Capture the cell that displays the provided text and extract its (X, Y) central coordinate. 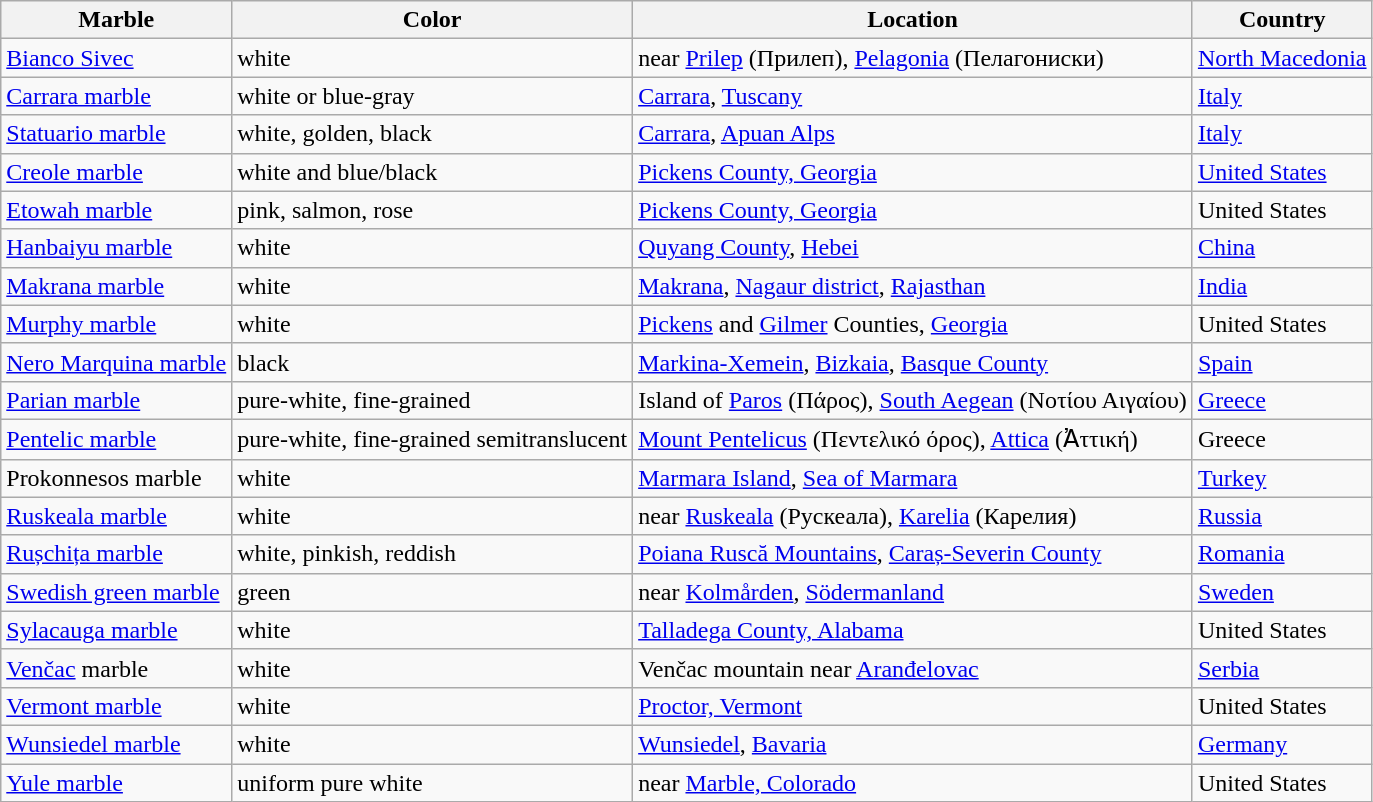
Russia (1282, 516)
Bianco Sivec (116, 58)
Color (432, 20)
Carrara, Tuscany (913, 96)
Proctor, Vermont (913, 706)
Island of Paros (Πάρος), South Aegean (Νοτίου Αιγαίου) (913, 400)
Turkey (1282, 478)
white and blue/black (432, 172)
white, pinkish, reddish (432, 554)
Etowah marble (116, 210)
Markina-Xemein, Bizkaia, Basque County (913, 362)
green (432, 592)
black (432, 362)
near Kolmården, Södermanland (913, 592)
pure-white, fine-grained (432, 400)
pure-white, fine-grained semitranslucent (432, 439)
Sylacauga marble (116, 630)
India (1282, 286)
Poiana Ruscă Mountains, Caraș-Severin County (913, 554)
Quyang County, Hebei (913, 248)
Makrana, Nagaur district, Rajasthan (913, 286)
white, golden, black (432, 134)
Murphy marble (116, 324)
Nero Marquina marble (116, 362)
white or blue-gray (432, 96)
Rușchița marble (116, 554)
Wunsiedel marble (116, 744)
Marble (116, 20)
Mount Pentelicus (Πεντελικό όρος), Attica (Ἀττική) (913, 439)
Vermont marble (116, 706)
Romania (1282, 554)
Prokonnesos marble (116, 478)
Talladega County, Alabama (913, 630)
Wunsiedel, Bavaria (913, 744)
Swedish green marble (116, 592)
Makrana marble (116, 286)
Yule marble (116, 783)
Hanbaiyu marble (116, 248)
North Macedonia (1282, 58)
near Prilep (Прилеп), Pelagonia (Пелагониски) (913, 58)
Pentelic marble (116, 439)
Pickens and Gilmer Counties, Georgia (913, 324)
pink, salmon, rose (432, 210)
Carrara marble (116, 96)
Creole marble (116, 172)
near Ruskeala (Рускеала), Karelia (Карелия) (913, 516)
Ruskeala marble (116, 516)
Country (1282, 20)
Venčac mountain near Aranđelovac (913, 668)
China (1282, 248)
Statuario marble (116, 134)
Serbia (1282, 668)
uniform pure white (432, 783)
Parian marble (116, 400)
Marmara Island, Sea of Marmara (913, 478)
Venčac marble (116, 668)
Sweden (1282, 592)
Location (913, 20)
Spain (1282, 362)
Carrara, Apuan Alps (913, 134)
near Marble, Colorado (913, 783)
Germany (1282, 744)
